Determine the [x, y] coordinate at the center of the cell enclosing the given text.  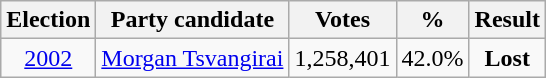
1,258,401 [342, 58]
% [432, 20]
Election [48, 20]
42.0% [432, 58]
Morgan Tsvangirai [192, 58]
Result [507, 20]
Party candidate [192, 20]
2002 [48, 58]
Votes [342, 20]
Lost [507, 58]
